Identify which cell holds the provided text, then report its (x, y) central coordinate. 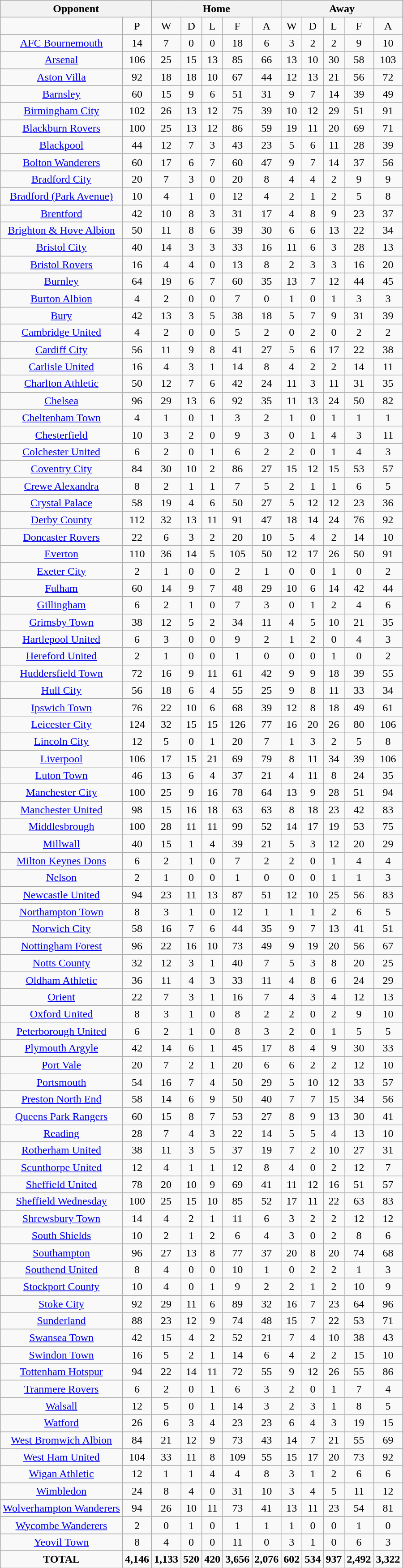
Home (216, 9)
59 (267, 128)
Rotherham United (62, 1150)
89 (237, 1304)
Plymouth Argyle (62, 1048)
Luton Town (62, 776)
81 (388, 1508)
3,322 (388, 1559)
Tranmere Rovers (62, 1389)
Away (342, 9)
Peterborough United (62, 1031)
Fulham (62, 588)
Cambridge United (62, 333)
Gillingham (62, 605)
2,076 (267, 1559)
TOTAL (62, 1559)
Orient (62, 997)
West Bromwich Albion (62, 1440)
Bolton Wanderers (62, 162)
Wimbledon (62, 1491)
AFC Bournemouth (62, 43)
Brighton & Hove Albion (62, 231)
Sheffield United (62, 1184)
Hull City (62, 690)
Barnsley (62, 94)
Crystal Palace (62, 503)
Everton (62, 554)
Manchester United (62, 810)
Colchester United (62, 452)
Blackburn Rovers (62, 128)
110 (137, 554)
Milton Keynes Dons (62, 861)
Yeovil Town (62, 1542)
Charlton Athletic (62, 384)
Crewe Alexandra (62, 486)
Burnley (62, 282)
Stockport County (62, 1286)
Chelsea (62, 401)
Nelson (62, 878)
3,656 (237, 1559)
Cheltenham Town (62, 418)
Cardiff City (62, 350)
Liverpool (62, 759)
79 (267, 759)
Portsmouth (62, 1082)
Hereford United (62, 656)
Brentford (62, 214)
2,492 (359, 1559)
Nottingham Forest (62, 946)
Swindon Town (62, 1355)
Chesterfield (62, 435)
420 (212, 1559)
Wycombe Wanderers (62, 1525)
80 (359, 724)
Birmingham City (62, 111)
Reading (62, 1133)
Southend United (62, 1269)
P (137, 26)
82 (388, 401)
66 (267, 60)
102 (137, 111)
Queens Park Rangers (62, 1116)
Manchester City (62, 793)
126 (237, 724)
1,133 (166, 1559)
Newcastle United (62, 895)
Leicester City (62, 724)
937 (334, 1559)
Exeter City (62, 571)
Notts County (62, 963)
520 (192, 1559)
602 (292, 1559)
Hartlepool United (62, 639)
Carlisle United (62, 367)
109 (237, 1457)
Sheffield Wednesday (62, 1201)
124 (137, 724)
Port Vale (62, 1065)
Shrewsbury Town (62, 1218)
Aston Villa (62, 77)
99 (237, 827)
Bury (62, 316)
104 (137, 1457)
Scunthorpe United (62, 1167)
87 (237, 895)
98 (137, 810)
Sunderland (62, 1321)
Bristol City (62, 248)
Millwall (62, 844)
Huddersfield Town (62, 673)
Wigan Athletic (62, 1474)
Bradford (Park Avenue) (62, 196)
West Ham United (62, 1457)
Derby County (62, 520)
Doncaster Rovers (62, 537)
Grimsby Town (62, 622)
South Shields (62, 1235)
534 (313, 1559)
103 (388, 60)
Watford (62, 1423)
Middlesbrough (62, 827)
Walsall (62, 1406)
Blackpool (62, 145)
Bradford City (62, 179)
4,146 (137, 1559)
105 (237, 554)
112 (137, 520)
Southampton (62, 1252)
Wolverhampton Wanderers (62, 1508)
Burton Albion (62, 299)
Ipswich Town (62, 707)
Swansea Town (62, 1338)
Norwich City (62, 929)
Oxford United (62, 1014)
Lincoln City (62, 741)
Bristol Rovers (62, 265)
88 (137, 1321)
46 (137, 776)
Opponent (76, 9)
Coventry City (62, 469)
Northampton Town (62, 912)
Tottenham Hotspur (62, 1372)
Preston North End (62, 1099)
Stoke City (62, 1304)
Oldham Athletic (62, 980)
Arsenal (62, 60)
